Identify which cell holds the provided text, then report its [x, y] central coordinate. 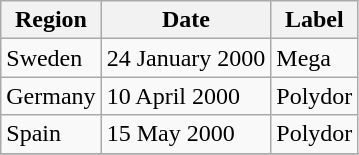
10 April 2000 [186, 96]
Germany [51, 96]
Sweden [51, 58]
Date [186, 20]
Mega [314, 58]
15 May 2000 [186, 134]
Label [314, 20]
Region [51, 20]
Spain [51, 134]
24 January 2000 [186, 58]
